Return the (X, Y) coordinate for the center point of the cell that contains the specified text.  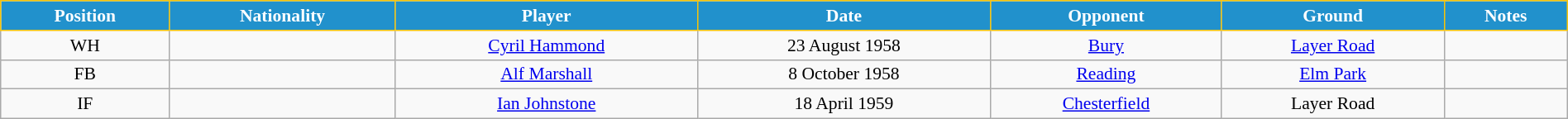
Bury (1107, 45)
18 April 1959 (844, 104)
23 August 1958 (844, 45)
Opponent (1107, 16)
Notes (1505, 16)
8 October 1958 (844, 74)
Reading (1107, 74)
Alf Marshall (546, 74)
WH (85, 45)
Ian Johnstone (546, 104)
FB (85, 74)
Position (85, 16)
Cyril Hammond (546, 45)
Chesterfield (1107, 104)
IF (85, 104)
Player (546, 16)
Elm Park (1333, 74)
Ground (1333, 16)
Nationality (283, 16)
Date (844, 16)
